Return the [X, Y] coordinate for the center point of the cell that contains the specified text.  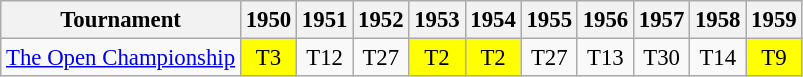
1953 [437, 20]
1956 [605, 20]
1951 [325, 20]
T13 [605, 58]
The Open Championship [121, 58]
T12 [325, 58]
1954 [493, 20]
T30 [661, 58]
Tournament [121, 20]
T3 [268, 58]
1955 [549, 20]
1950 [268, 20]
T9 [774, 58]
1952 [381, 20]
1957 [661, 20]
1959 [774, 20]
T14 [718, 58]
1958 [718, 20]
